Pinpoint the cell where the given text exists, returning its [x, y] midpoint coordinate. 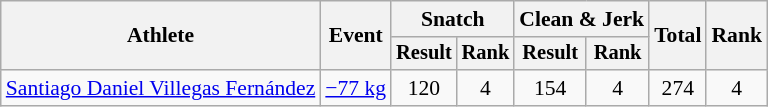
Athlete [161, 36]
274 [678, 88]
120 [424, 88]
Clean & Jerk [582, 19]
Snatch [452, 19]
Total [678, 36]
154 [550, 88]
−77 kg [356, 88]
Santiago Daniel Villegas Fernández [161, 88]
Event [356, 36]
